Find where the given text appears and provide that cell's center as [x, y] coordinate. 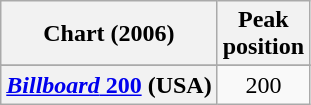
200 [263, 85]
Billboard 200 (USA) [109, 85]
Chart (2006) [109, 34]
Peakposition [263, 34]
